Determine the (X, Y) coordinate at the center of the cell enclosing the given text.  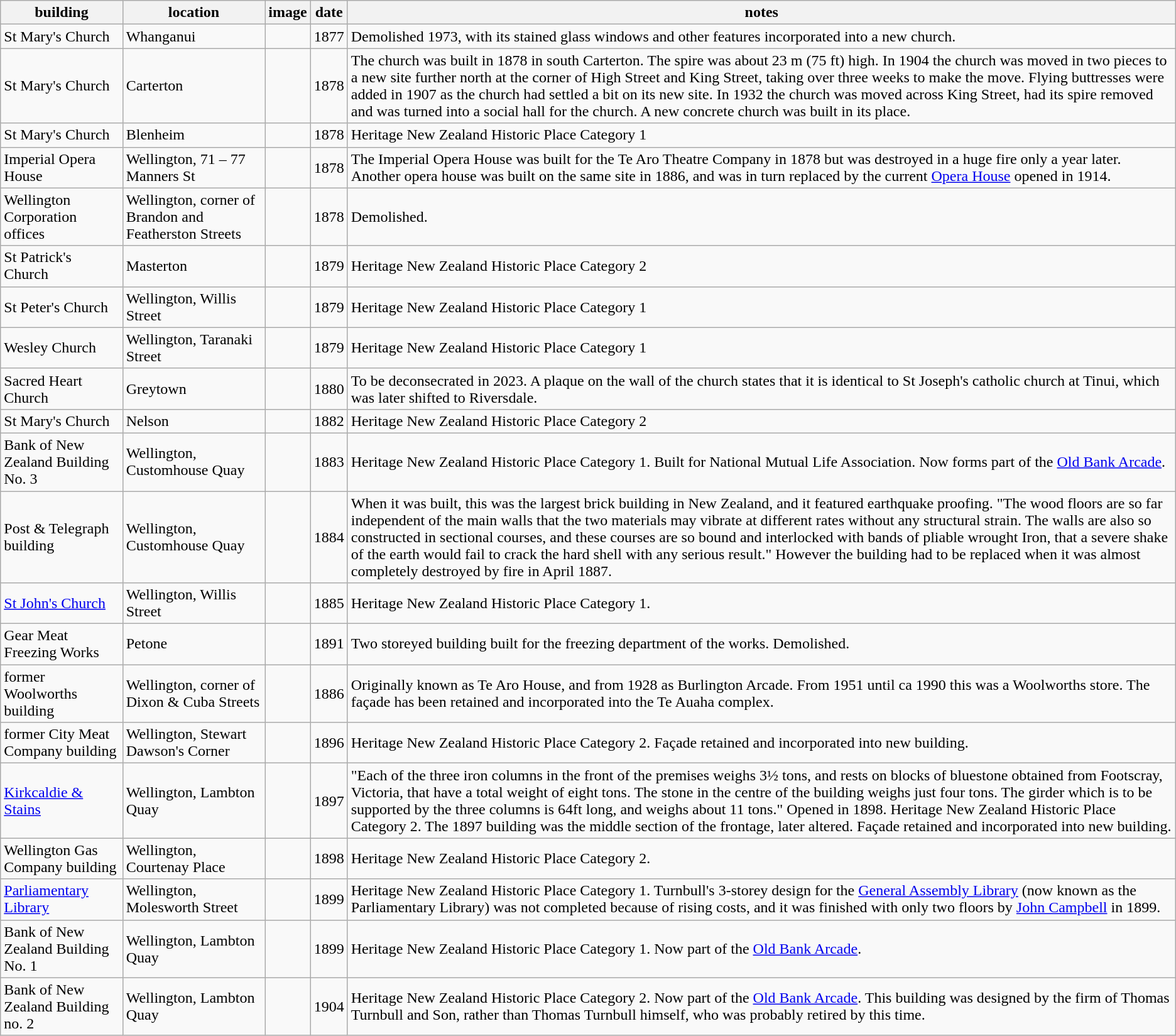
building (62, 13)
1884 (329, 537)
Whanganui (193, 36)
Wellington, Taranaki Street (193, 348)
1886 (329, 694)
1896 (329, 743)
Gear Meat Freezing Works (62, 645)
Wellington, corner of Brandon and Featherston Streets (193, 217)
Wellington, Molesworth Street (193, 900)
Demolished. (761, 217)
Carterton (193, 85)
image (288, 13)
St John's Church (62, 603)
1885 (329, 603)
Heritage New Zealand Historic Place Category 1. Built for National Mutual Life Association. Now forms part of the Old Bank Arcade. (761, 462)
Two storeyed building built for the freezing department of the works. Demolished. (761, 645)
Masterton (193, 266)
Sacred Heart Church (62, 388)
1898 (329, 858)
1891 (329, 645)
Heritage New Zealand Historic Place Category 2. (761, 858)
1897 (329, 800)
Wellington, Stewart Dawson's Corner (193, 743)
1883 (329, 462)
Heritage New Zealand Historic Place Category 1. (761, 603)
former City Meat Company building (62, 743)
Imperial Opera House (62, 167)
Post & Telegraph building (62, 537)
Wellington Gas Company building (62, 858)
Bank of New Zealand Building no. 2 (62, 1006)
Bank of New Zealand Building No. 3 (62, 462)
Wellington, corner of Dixon & Cuba Streets (193, 694)
location (193, 13)
Demolished 1973, with its stained glass windows and other features incorporated into a new church. (761, 36)
Heritage New Zealand Historic Place Category 2. Façade retained and incorporated into new building. (761, 743)
Wellington, Courtenay Place (193, 858)
1880 (329, 388)
1904 (329, 1006)
date (329, 13)
Heritage New Zealand Historic Place Category 1. Now part of the Old Bank Arcade. (761, 949)
Wesley Church (62, 348)
Wellington, 71 – 77 Manners St (193, 167)
Bank of New Zealand Building No. 1 (62, 949)
Greytown (193, 388)
Wellington Corporation offices (62, 217)
notes (761, 13)
Parliamentary Library (62, 900)
former Woolworths building (62, 694)
St Patrick's Church (62, 266)
Blenheim (193, 135)
Nelson (193, 421)
Kirkcaldie & Stains (62, 800)
1877 (329, 36)
Petone (193, 645)
1882 (329, 421)
St Peter's Church (62, 307)
